Return the [x, y] coordinate for the center point of the cell that contains the specified text.  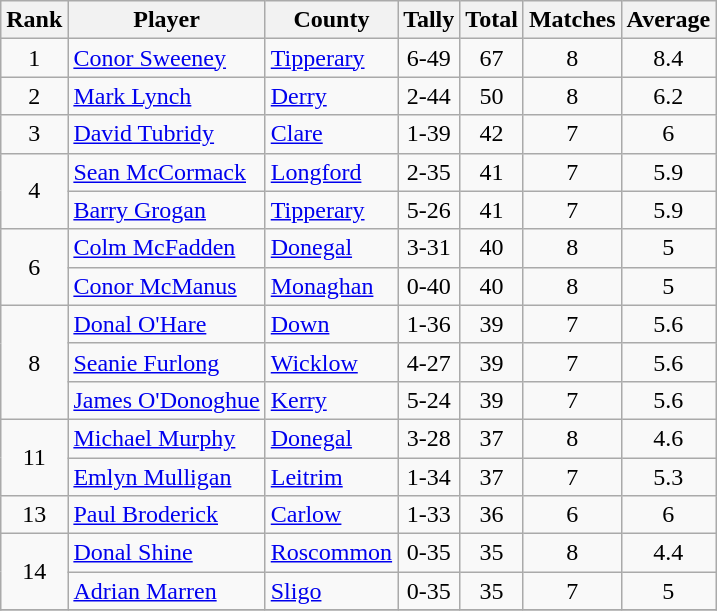
5.3 [668, 477]
Sligo [331, 591]
David Tubridy [166, 134]
Sean McCormack [166, 172]
36 [492, 515]
Michael Murphy [166, 438]
Clare [331, 134]
Mark Lynch [166, 96]
67 [492, 58]
Down [331, 324]
Rank [34, 20]
14 [34, 572]
Paul Broderick [166, 515]
Average [668, 20]
Total [492, 20]
1-36 [429, 324]
5-26 [429, 210]
50 [492, 96]
Donal O'Hare [166, 324]
3-31 [429, 248]
4.6 [668, 438]
Wicklow [331, 362]
Roscommon [331, 553]
James O'Donoghue [166, 400]
Monaghan [331, 286]
Conor Sweeney [166, 58]
2-35 [429, 172]
Leitrim [331, 477]
11 [34, 457]
2 [34, 96]
1-34 [429, 477]
Conor McManus [166, 286]
Derry [331, 96]
Emlyn Mulligan [166, 477]
4.4 [668, 553]
1-33 [429, 515]
4-27 [429, 362]
1 [34, 58]
13 [34, 515]
5-24 [429, 400]
Donal Shine [166, 553]
Longford [331, 172]
Player [166, 20]
0-40 [429, 286]
3 [34, 134]
County [331, 20]
3-28 [429, 438]
8.4 [668, 58]
6.2 [668, 96]
2-44 [429, 96]
Matches [572, 20]
1-39 [429, 134]
Colm McFadden [166, 248]
4 [34, 191]
Barry Grogan [166, 210]
Tally [429, 20]
Adrian Marren [166, 591]
Kerry [331, 400]
6-49 [429, 58]
Carlow [331, 515]
42 [492, 134]
Seanie Furlong [166, 362]
